From the cell containing the given text, extract its center point as [X, Y] coordinate. 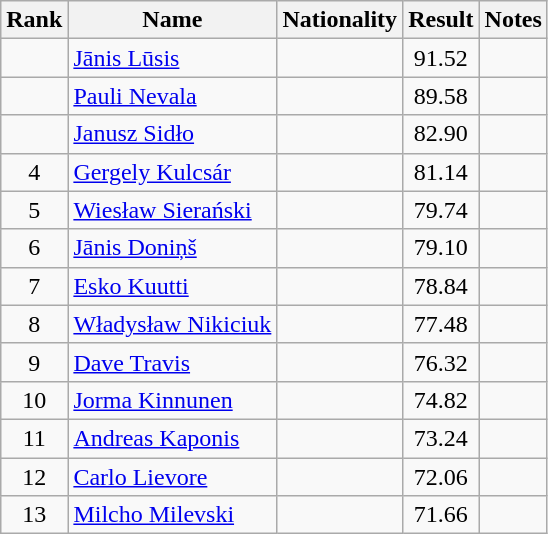
Carlo Lievore [172, 477]
Nationality [340, 20]
6 [34, 248]
Dave Travis [172, 362]
12 [34, 477]
Name [172, 20]
Esko Kuutti [172, 286]
Milcho Milevski [172, 515]
11 [34, 438]
74.82 [441, 400]
13 [34, 515]
4 [34, 172]
7 [34, 286]
76.32 [441, 362]
73.24 [441, 438]
82.90 [441, 134]
79.10 [441, 248]
71.66 [441, 515]
72.06 [441, 477]
78.84 [441, 286]
9 [34, 362]
Janusz Sidło [172, 134]
91.52 [441, 58]
Rank [34, 20]
Jānis Lūsis [172, 58]
10 [34, 400]
77.48 [441, 324]
81.14 [441, 172]
89.58 [441, 96]
79.74 [441, 210]
Jorma Kinnunen [172, 400]
Gergely Kulcsár [172, 172]
Pauli Nevala [172, 96]
Result [441, 20]
5 [34, 210]
Wiesław Sierański [172, 210]
Notes [513, 20]
Andreas Kaponis [172, 438]
Władysław Nikiciuk [172, 324]
8 [34, 324]
Jānis Doniņš [172, 248]
